Scan for the cell matching the given text and deliver its [x, y] coordinate at center. 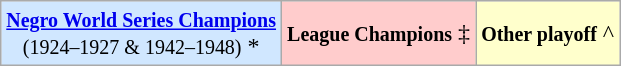
Negro World Series Champions(1924–1927 & 1942–1948) * [142, 34]
Other playoff ^ [548, 34]
League Champions ‡ [379, 34]
